Provide the [x, y] coordinate of the cell's center where the given text is located.  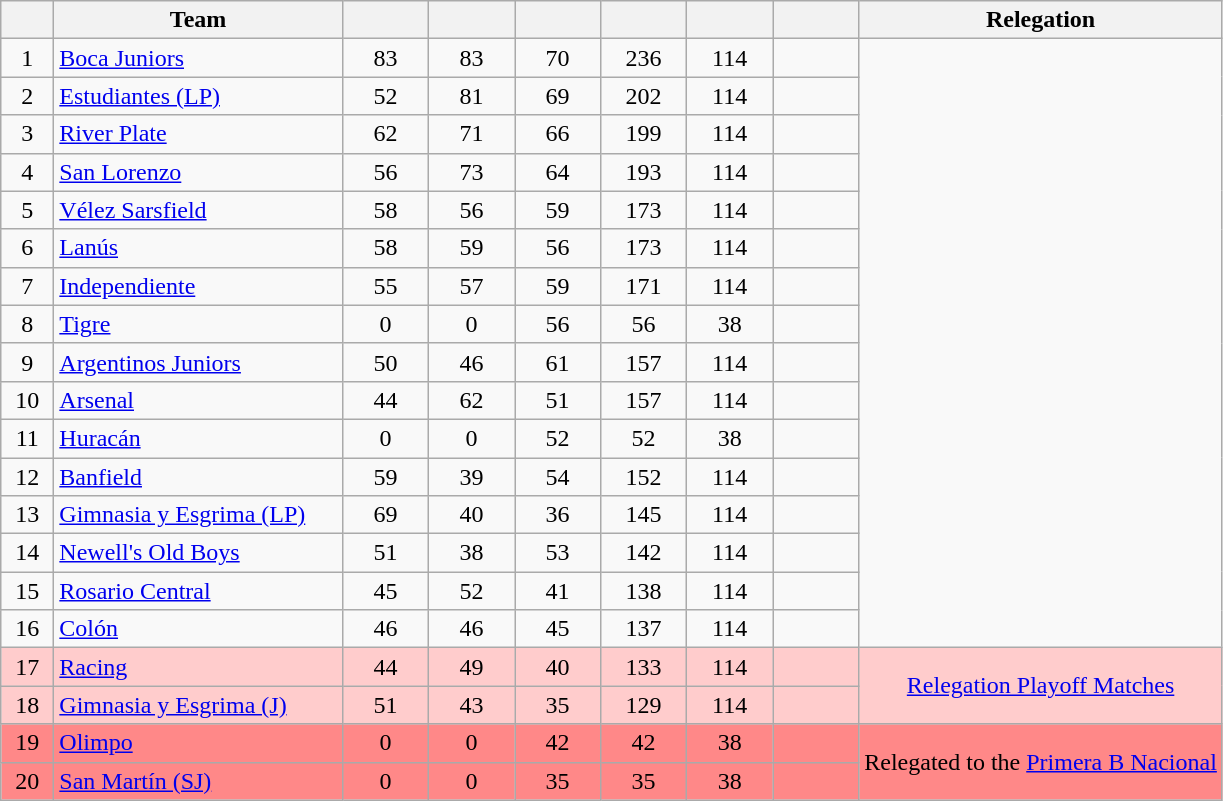
Arsenal [198, 400]
81 [471, 96]
61 [557, 362]
River Plate [198, 134]
Tigre [198, 324]
14 [28, 553]
4 [28, 172]
236 [644, 58]
73 [471, 172]
5 [28, 210]
43 [471, 705]
Gimnasia y Esgrima (J) [198, 705]
152 [644, 477]
11 [28, 438]
Relegation Playoff Matches [1041, 686]
Huracán [198, 438]
202 [644, 96]
133 [644, 667]
8 [28, 324]
138 [644, 591]
Gimnasia y Esgrima (LP) [198, 515]
193 [644, 172]
6 [28, 248]
San Martín (SJ) [198, 781]
1 [28, 58]
71 [471, 134]
Colón [198, 629]
129 [644, 705]
Relegation [1041, 20]
Estudiantes (LP) [198, 96]
12 [28, 477]
7 [28, 286]
199 [644, 134]
Argentinos Juniors [198, 362]
15 [28, 591]
3 [28, 134]
145 [644, 515]
49 [471, 667]
20 [28, 781]
17 [28, 667]
55 [385, 286]
2 [28, 96]
39 [471, 477]
53 [557, 553]
66 [557, 134]
Lanús [198, 248]
16 [28, 629]
142 [644, 553]
Rosario Central [198, 591]
13 [28, 515]
Vélez Sarsfield [198, 210]
36 [557, 515]
18 [28, 705]
Team [198, 20]
57 [471, 286]
70 [557, 58]
10 [28, 400]
Racing [198, 667]
Banfield [198, 477]
171 [644, 286]
137 [644, 629]
San Lorenzo [198, 172]
Relegated to the Primera B Nacional [1041, 762]
54 [557, 477]
9 [28, 362]
41 [557, 591]
Boca Juniors [198, 58]
Olimpo [198, 743]
19 [28, 743]
50 [385, 362]
Newell's Old Boys [198, 553]
Independiente [198, 286]
64 [557, 172]
